Capture the cell that displays the provided text and extract its [x, y] central coordinate. 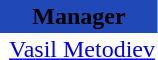
Manager [79, 16]
